Scan for the cell matching the given text and deliver its (x, y) coordinate at center. 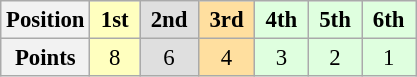
Position (46, 20)
3 (282, 58)
4th (282, 20)
3rd (226, 20)
6th (389, 20)
2nd (170, 20)
6 (170, 58)
1st (115, 20)
1 (389, 58)
Points (46, 58)
5th (335, 20)
8 (115, 58)
4 (226, 58)
2 (335, 58)
